Find where the given text appears and provide that cell's center as (X, Y) coordinate. 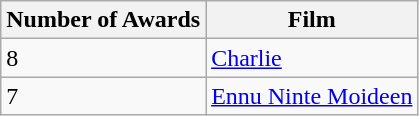
Ennu Ninte Moideen (312, 96)
8 (104, 58)
Film (312, 20)
Charlie (312, 58)
Number of Awards (104, 20)
7 (104, 96)
